Scan for the cell matching the given text and deliver its [X, Y] coordinate at center. 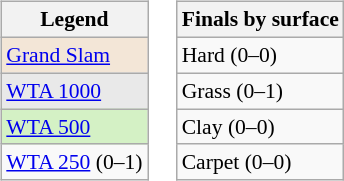
Grass (0–1) [260, 91]
WTA 250 (0–1) [74, 162]
WTA 500 [74, 127]
Legend [74, 20]
Hard (0–0) [260, 55]
Finals by surface [260, 20]
WTA 1000 [74, 91]
Carpet (0–0) [260, 162]
Grand Slam [74, 55]
Clay (0–0) [260, 127]
